Search for the cell housing the specified text and yield its (X, Y) center coordinate. 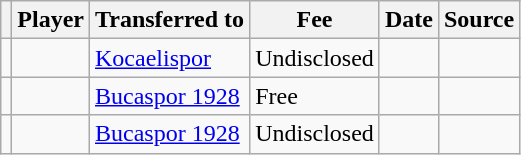
Kocaelispor (170, 58)
Date (408, 20)
Transferred to (170, 20)
Free (315, 96)
Source (478, 20)
Fee (315, 20)
Player (51, 20)
